Identify which cell holds the provided text, then report its (x, y) central coordinate. 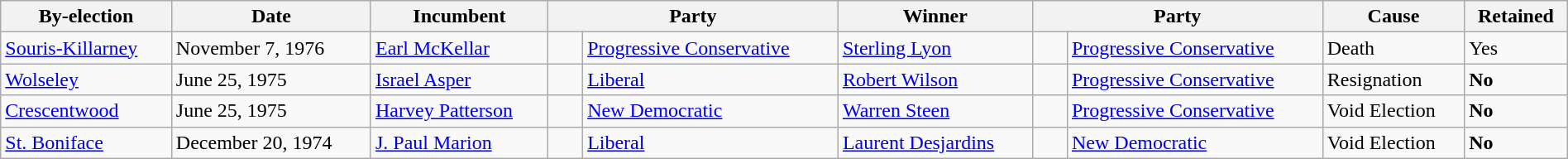
Death (1393, 48)
Cause (1393, 17)
Wolseley (86, 79)
November 7, 1976 (271, 48)
Sterling Lyon (935, 48)
Earl McKellar (459, 48)
Warren Steen (935, 111)
Robert Wilson (935, 79)
Harvey Patterson (459, 111)
Laurent Desjardins (935, 142)
Incumbent (459, 17)
Crescentwood (86, 111)
Yes (1517, 48)
J. Paul Marion (459, 142)
Souris-Killarney (86, 48)
Israel Asper (459, 79)
Winner (935, 17)
St. Boniface (86, 142)
December 20, 1974 (271, 142)
Retained (1517, 17)
By-election (86, 17)
Date (271, 17)
Resignation (1393, 79)
